Find where the given text appears and provide that cell's center as [x, y] coordinate. 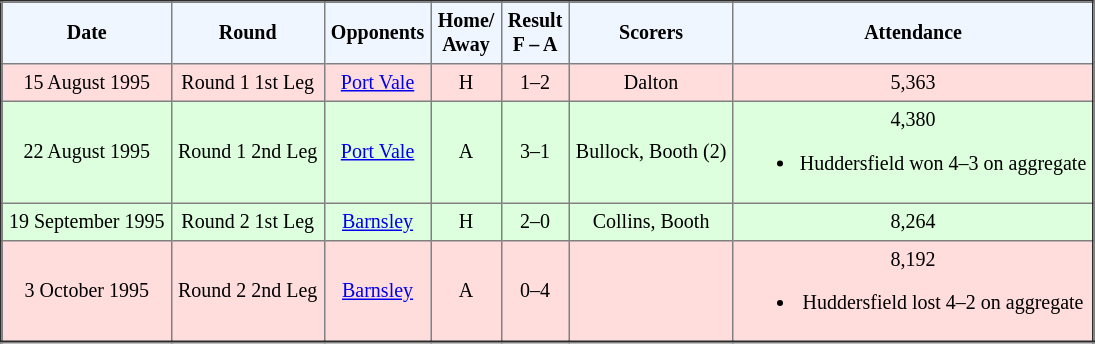
Attendance [914, 33]
Round 1 1st Leg [248, 83]
Dalton [651, 83]
3 October 1995 [87, 291]
Opponents [378, 33]
22 August 1995 [87, 152]
Scorers [651, 33]
3–1 [535, 152]
Collins, Booth [651, 222]
Round [248, 33]
1–2 [535, 83]
19 September 1995 [87, 222]
0–4 [535, 291]
15 August 1995 [87, 83]
Home/Away [466, 33]
8,192Huddersfield lost 4–2 on aggregate [914, 291]
Bullock, Booth (2) [651, 152]
Round 2 1st Leg [248, 222]
4,380Huddersfield won 4–3 on aggregate [914, 152]
Round 2 2nd Leg [248, 291]
2–0 [535, 222]
ResultF – A [535, 33]
5,363 [914, 83]
Date [87, 33]
8,264 [914, 222]
Round 1 2nd Leg [248, 152]
